Return (X, Y) of the center of cell containing provided text 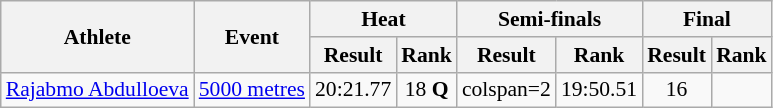
Event (252, 36)
colspan=2 (506, 90)
20:21.77 (353, 90)
Semi-finals (550, 19)
19:50.51 (599, 90)
18 Q (426, 90)
Rajabmo Abdulloeva (98, 90)
Final (706, 19)
16 (676, 90)
5000 metres (252, 90)
Athlete (98, 36)
Heat (384, 19)
